Extract the [x, y] coordinate from the center of the cell holding the provided text.  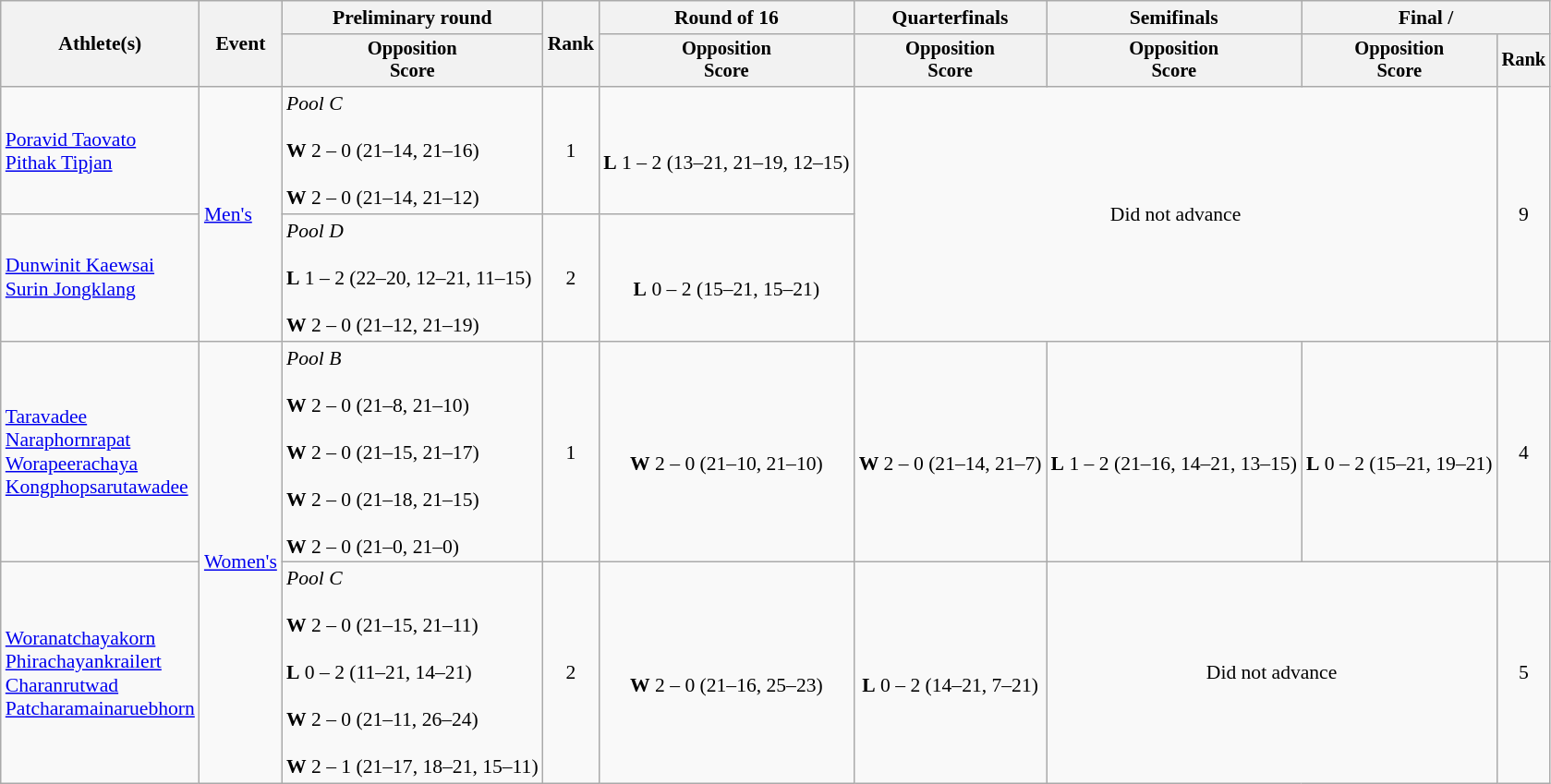
9 [1524, 214]
W 2 – 0 (21–16, 25–23) [726, 673]
Pool B W 2 – 0 (21–8, 21–10) W 2 – 0 (21–15, 21–17) W 2 – 0 (21–18, 21–15) W 2 – 0 (21–0, 21–0) [412, 452]
Preliminary round [412, 18]
L 0 – 2 (14–21, 7–21) [951, 673]
Women's [240, 563]
Semifinals [1174, 18]
Pool CW 2 – 0 (21–14, 21–16) W 2 – 0 (21–14, 21–12) [412, 151]
4 [1524, 452]
L 0 – 2 (15–21, 19–21) [1400, 452]
Final / [1426, 18]
5 [1524, 673]
L 1 – 2 (21–16, 14–21, 13–15) [1174, 452]
Quarterfinals [951, 18]
Poravid TaovatoPithak Tipjan [100, 151]
Round of 16 [726, 18]
Dunwinit KaewsaiSurin Jongklang [100, 278]
W 2 – 0 (21–14, 21–7) [951, 452]
Men's [240, 214]
WoranatchayakornPhirachayankrailertCharanrutwadPatcharamainaruebhorn [100, 673]
TaravadeeNaraphornrapatWorapeerachayaKongphopsarutawadee [100, 452]
W 2 – 0 (21–10, 21–10) [726, 452]
Athlete(s) [100, 44]
Pool CW 2 – 0 (21–15, 21–11) L 0 – 2 (11–21, 14–21) W 2 – 0 (21–11, 26–24) W 2 – 1 (21–17, 18–21, 15–11) [412, 673]
Event [240, 44]
L 1 – 2 (13–21, 21–19, 12–15) [726, 151]
Pool D L 1 – 2 (22–20, 12–21, 11–15) W 2 – 0 (21–12, 21–19) [412, 278]
L 0 – 2 (15–21, 15–21) [726, 278]
